Find where the given text appears and provide that cell's center as [x, y] coordinate. 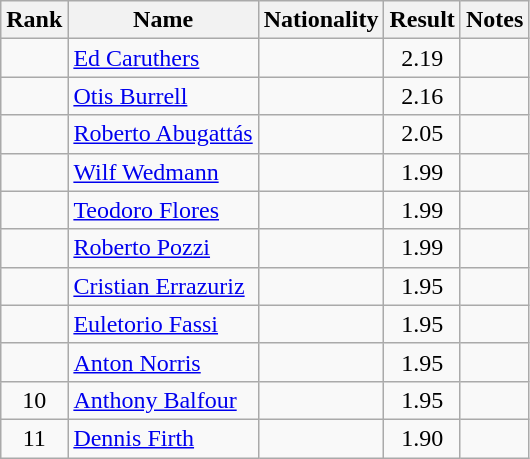
Wilf Wedmann [163, 172]
1.90 [422, 438]
Result [422, 20]
Roberto Pozzi [163, 248]
Roberto Abugattás [163, 134]
Otis Burrell [163, 96]
Dennis Firth [163, 438]
2.16 [422, 96]
Euletorio Fassi [163, 324]
Notes [494, 20]
Anton Norris [163, 362]
2.05 [422, 134]
Nationality [321, 20]
Rank [34, 20]
Anthony Balfour [163, 400]
Name [163, 20]
2.19 [422, 58]
Cristian Errazuriz [163, 286]
Teodoro Flores [163, 210]
11 [34, 438]
10 [34, 400]
Ed Caruthers [163, 58]
